Return the [x, y] coordinate for the center point of the cell that contains the specified text.  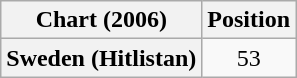
Position [249, 20]
Chart (2006) [102, 20]
Sweden (Hitlistan) [102, 58]
53 [249, 58]
